Determine the [x, y] coordinate at the center of the cell enclosing the given text.  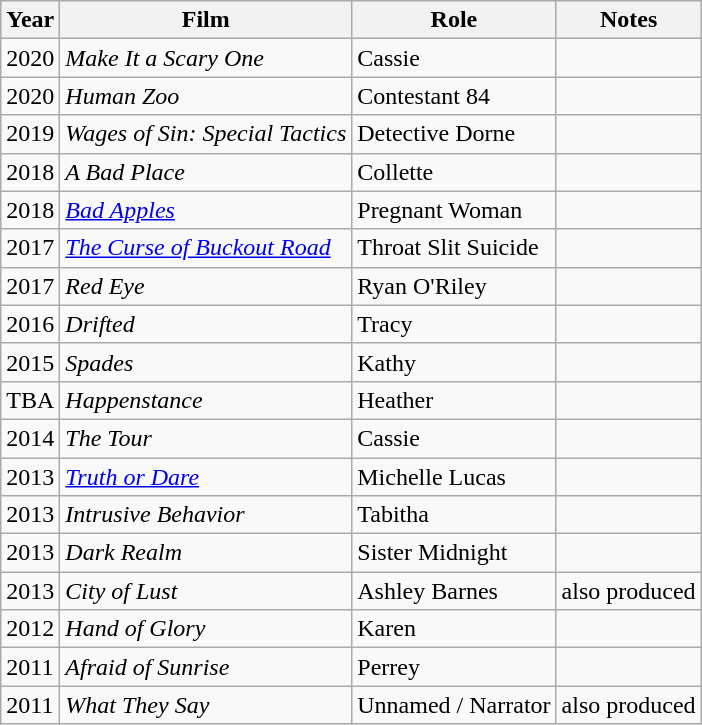
Heather [454, 400]
2015 [30, 362]
Dark Realm [206, 553]
Wages of Sin: Special Tactics [206, 134]
Detective Dorne [454, 134]
Bad Apples [206, 210]
Pregnant Woman [454, 210]
Throat Slit Suicide [454, 248]
Sister Midnight [454, 553]
Contestant 84 [454, 96]
Spades [206, 362]
Afraid of Sunrise [206, 667]
A Bad Place [206, 172]
Ashley Barnes [454, 591]
Notes [628, 20]
2016 [30, 324]
Human Zoo [206, 96]
2019 [30, 134]
2014 [30, 438]
Make It a Scary One [206, 58]
Film [206, 20]
2012 [30, 629]
City of Lust [206, 591]
Truth or Dare [206, 477]
Kathy [454, 362]
Hand of Glory [206, 629]
Year [30, 20]
Intrusive Behavior [206, 515]
Happenstance [206, 400]
Karen [454, 629]
What They Say [206, 705]
The Curse of Buckout Road [206, 248]
Role [454, 20]
Tracy [454, 324]
Michelle Lucas [454, 477]
Collette [454, 172]
The Tour [206, 438]
Tabitha [454, 515]
Red Eye [206, 286]
Unnamed / Narrator [454, 705]
Drifted [206, 324]
TBA [30, 400]
Ryan O'Riley [454, 286]
Perrey [454, 667]
